Provide the [x, y] coordinate of the cell's center where the given text is located.  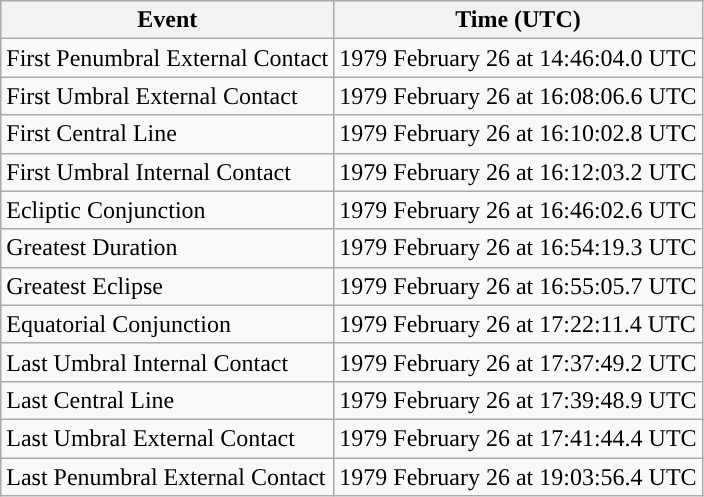
Greatest Eclipse [168, 286]
1979 February 26 at 17:22:11.4 UTC [518, 324]
1979 February 26 at 14:46:04.0 UTC [518, 58]
Last Central Line [168, 400]
Time (UTC) [518, 20]
Event [168, 20]
First Central Line [168, 134]
1979 February 26 at 16:12:03.2 UTC [518, 172]
1979 February 26 at 16:55:05.7 UTC [518, 286]
1979 February 26 at 17:41:44.4 UTC [518, 438]
Greatest Duration [168, 248]
Equatorial Conjunction [168, 324]
1979 February 26 at 16:10:02.8 UTC [518, 134]
1979 February 26 at 16:54:19.3 UTC [518, 248]
Ecliptic Conjunction [168, 210]
First Penumbral External Contact [168, 58]
Last Umbral External Contact [168, 438]
Last Umbral Internal Contact [168, 362]
1979 February 26 at 16:08:06.6 UTC [518, 96]
1979 February 26 at 19:03:56.4 UTC [518, 477]
1979 February 26 at 16:46:02.6 UTC [518, 210]
First Umbral External Contact [168, 96]
First Umbral Internal Contact [168, 172]
1979 February 26 at 17:37:49.2 UTC [518, 362]
1979 February 26 at 17:39:48.9 UTC [518, 400]
Last Penumbral External Contact [168, 477]
